Search for the cell housing the specified text and yield its (x, y) center coordinate. 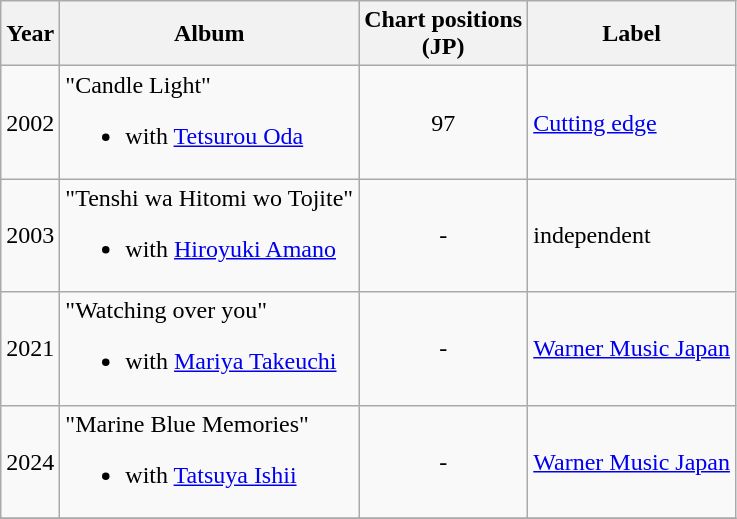
Album (210, 34)
Cutting edge (632, 122)
2021 (30, 348)
"Watching over you"with Mariya Takeuchi (210, 348)
"Tenshi wa Hitomi wo Tojite"with Hiroyuki Amano (210, 236)
"Candle Light"with Tetsurou Oda (210, 122)
Label (632, 34)
Year (30, 34)
2024 (30, 462)
97 (444, 122)
"Marine Blue Memories"with Tatsuya Ishii (210, 462)
independent (632, 236)
2003 (30, 236)
Chart positions(JP) (444, 34)
2002 (30, 122)
